Capture the cell that displays the provided text and extract its (x, y) central coordinate. 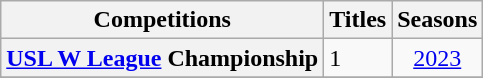
1 (358, 58)
Seasons (438, 20)
2023 (438, 58)
Titles (358, 20)
Competitions (162, 20)
USL W League Championship (162, 58)
